Locate the cell with the specified text and output its [X, Y] center coordinate. 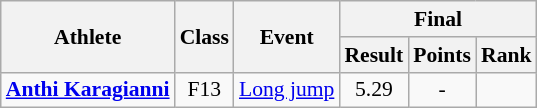
F13 [204, 90]
Result [374, 55]
Long jump [286, 90]
Rank [506, 55]
Final [438, 19]
Athlete [88, 36]
Event [286, 36]
- [442, 90]
5.29 [374, 90]
Class [204, 36]
Anthi Karagianni [88, 90]
Points [442, 55]
